Provide the [X, Y] coordinate of the cell's center where the given text is located.  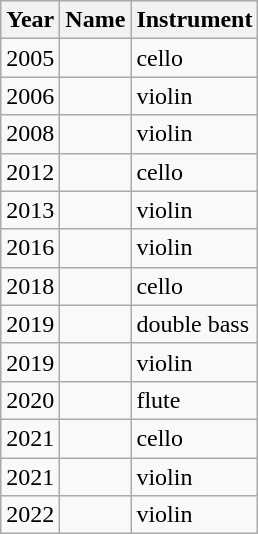
2018 [30, 286]
2022 [30, 515]
flute [194, 400]
2008 [30, 134]
2013 [30, 210]
2006 [30, 96]
Instrument [194, 20]
Name [96, 20]
2012 [30, 172]
2016 [30, 248]
double bass [194, 324]
Year [30, 20]
2005 [30, 58]
2020 [30, 400]
